For the text-containing cell, return its midpoint in (X, Y) coordinate format. 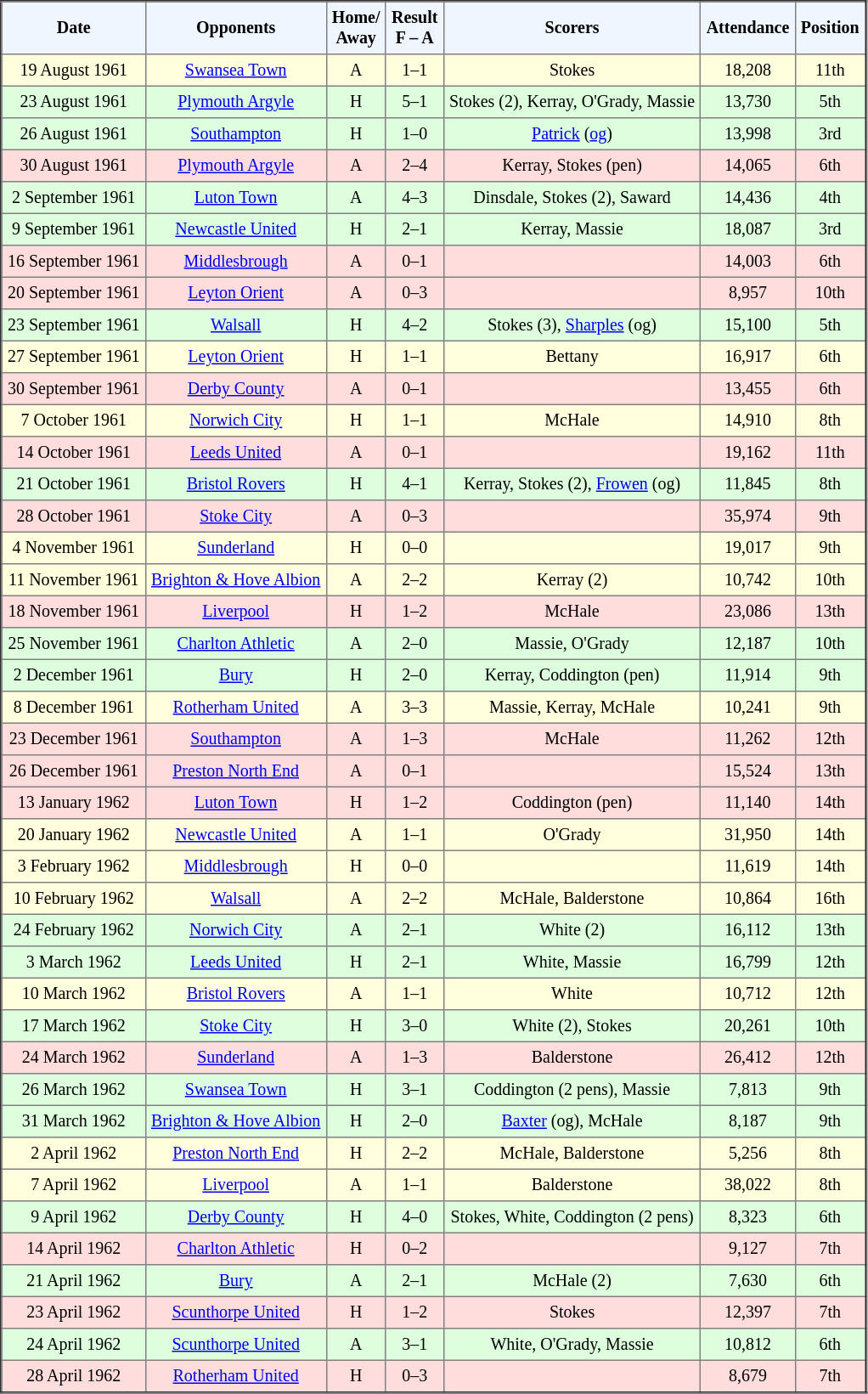
23 April 1962 (74, 1312)
28 April 1962 (74, 1376)
26 March 1962 (74, 1090)
White (2), Stokes (572, 1026)
14,065 (747, 166)
8,679 (747, 1376)
20 September 1961 (74, 293)
26 December 1961 (74, 771)
Scorers (572, 28)
28 October 1961 (74, 516)
Home/Away (356, 28)
11 November 1961 (74, 580)
Kerray, Stokes (2), Frowen (og) (572, 484)
Massie, Kerray, McHale (572, 708)
4–3 (414, 198)
10,712 (747, 994)
7,813 (747, 1090)
20,261 (747, 1026)
13,455 (747, 389)
4–2 (414, 325)
38,022 (747, 1185)
O'Grady (572, 835)
White, Massie (572, 962)
26,412 (747, 1058)
Attendance (747, 28)
Baxter (og), McHale (572, 1121)
11,140 (747, 803)
16th (831, 899)
14,910 (747, 420)
35,974 (747, 516)
14 October 1961 (74, 453)
10,864 (747, 899)
21 October 1961 (74, 484)
White, O'Grady, Massie (572, 1345)
7 April 1962 (74, 1185)
10,812 (747, 1345)
16,112 (747, 930)
16 September 1961 (74, 262)
5–1 (414, 102)
20 January 1962 (74, 835)
9,127 (747, 1249)
Kerray, Massie (572, 229)
24 April 1962 (74, 1345)
4–0 (414, 1217)
24 February 1962 (74, 930)
18,208 (747, 71)
3 February 1962 (74, 866)
Stokes (3), Sharples (og) (572, 325)
2 December 1961 (74, 675)
Kerray (2) (572, 580)
2 September 1961 (74, 198)
15,100 (747, 325)
14,436 (747, 198)
7,630 (747, 1281)
14,003 (747, 262)
8,957 (747, 293)
Kerray, Coddington (pen) (572, 675)
9 September 1961 (74, 229)
Massie, O'Grady (572, 644)
13 January 1962 (74, 803)
31,950 (747, 835)
Bettany (572, 357)
10,742 (747, 580)
23 September 1961 (74, 325)
3 March 1962 (74, 962)
31 March 1962 (74, 1121)
11,914 (747, 675)
17 March 1962 (74, 1026)
12,397 (747, 1312)
Position (831, 28)
7 October 1961 (74, 420)
24 March 1962 (74, 1058)
White (2) (572, 930)
8,187 (747, 1121)
11,845 (747, 484)
15,524 (747, 771)
9 April 1962 (74, 1217)
1–0 (414, 134)
27 September 1961 (74, 357)
19,017 (747, 548)
23 August 1961 (74, 102)
4–1 (414, 484)
23 December 1961 (74, 739)
30 August 1961 (74, 166)
Patrick (og) (572, 134)
18 November 1961 (74, 612)
11,619 (747, 866)
Opponents (236, 28)
2 April 1962 (74, 1154)
4th (831, 198)
18,087 (747, 229)
2–4 (414, 166)
3–0 (414, 1026)
Stokes, White, Coddington (2 pens) (572, 1217)
10 February 1962 (74, 899)
5,256 (747, 1154)
White (572, 994)
11,262 (747, 739)
12,187 (747, 644)
0–2 (414, 1249)
10,241 (747, 708)
Stokes (2), Kerray, O'Grady, Massie (572, 102)
19,162 (747, 453)
Date (74, 28)
Coddington (pen) (572, 803)
13,730 (747, 102)
8,323 (747, 1217)
16,799 (747, 962)
McHale (2) (572, 1281)
23,086 (747, 612)
26 August 1961 (74, 134)
14 April 1962 (74, 1249)
13,998 (747, 134)
Kerray, Stokes (pen) (572, 166)
21 April 1962 (74, 1281)
19 August 1961 (74, 71)
4 November 1961 (74, 548)
8 December 1961 (74, 708)
Coddington (2 pens), Massie (572, 1090)
Dinsdale, Stokes (2), Saward (572, 198)
10 March 1962 (74, 994)
ResultF – A (414, 28)
16,917 (747, 357)
3–3 (414, 708)
25 November 1961 (74, 644)
30 September 1961 (74, 389)
